From the cell containing the given text, extract its center point as (x, y) coordinate. 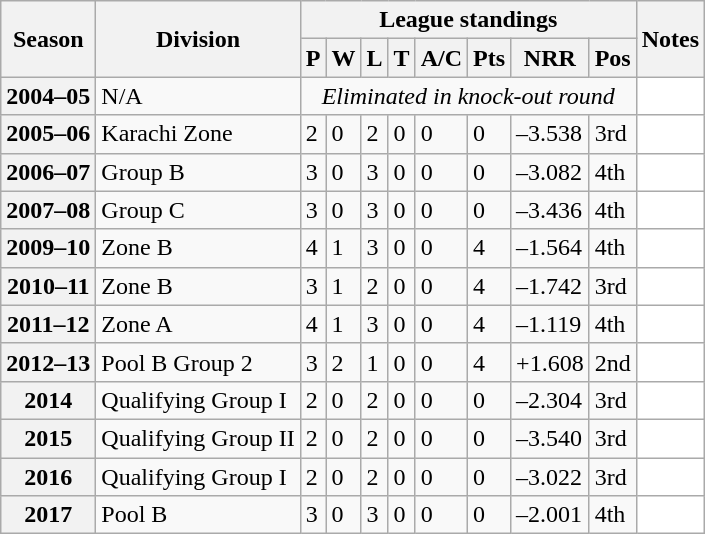
Karachi Zone (198, 134)
2012–13 (48, 362)
Zone A (198, 324)
2017 (48, 515)
2016 (48, 477)
–3.022 (550, 477)
Pts (490, 58)
N/A (198, 96)
2006–07 (48, 172)
Notes (670, 39)
2007–08 (48, 210)
P (313, 58)
Season (48, 39)
2004–05 (48, 96)
Qualifying Group II (198, 438)
–1.119 (550, 324)
–2.001 (550, 515)
Pos (612, 58)
2009–10 (48, 248)
T (402, 58)
2014 (48, 400)
Division (198, 39)
2010–11 (48, 286)
Pool B (198, 515)
Group C (198, 210)
–2.304 (550, 400)
–1.564 (550, 248)
2nd (612, 362)
League standings (468, 20)
W (344, 58)
–1.742 (550, 286)
Eliminated in knock-out round (468, 96)
Group B (198, 172)
–3.540 (550, 438)
2015 (48, 438)
A/C (441, 58)
+1.608 (550, 362)
–3.436 (550, 210)
NRR (550, 58)
–3.538 (550, 134)
L (374, 58)
Pool B Group 2 (198, 362)
2005–06 (48, 134)
–3.082 (550, 172)
2011–12 (48, 324)
